Pinpoint the cell where the given text exists, returning its [x, y] midpoint coordinate. 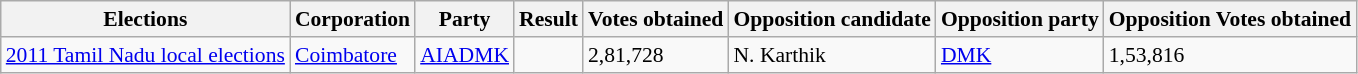
1,53,816 [1230, 55]
Opposition party [1020, 19]
Opposition candidate [832, 19]
N. Karthik [832, 55]
DMK [1020, 55]
Result [548, 19]
Elections [146, 19]
Party [464, 19]
2,81,728 [656, 55]
Corporation [352, 19]
2011 Tamil Nadu local elections [146, 55]
Votes obtained [656, 19]
Opposition Votes obtained [1230, 19]
AIADMK [464, 55]
Coimbatore [352, 55]
